Extract the [x, y] coordinate from the center of the cell holding the provided text.  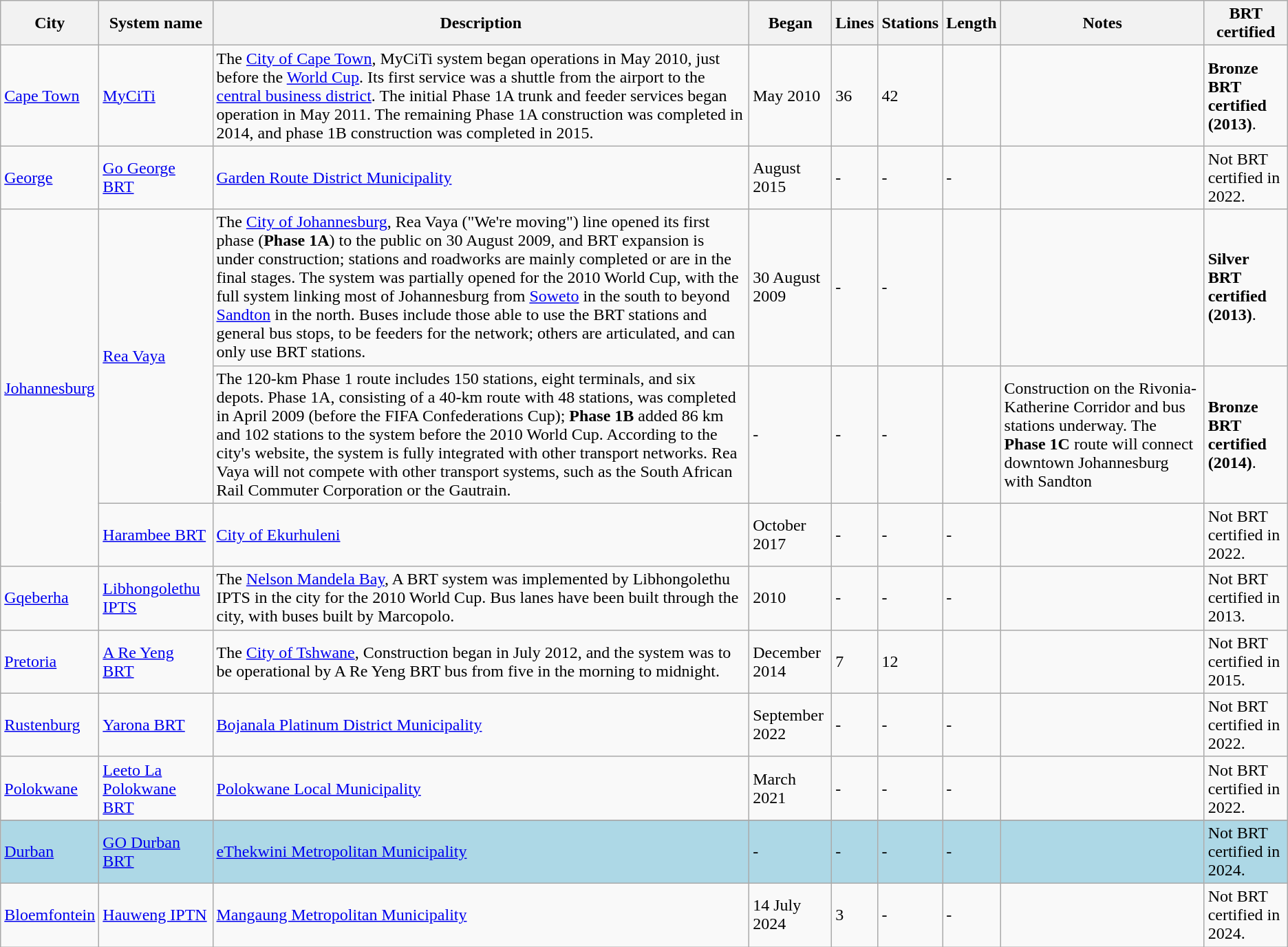
Johannesburg [50, 388]
Pretoria [50, 661]
Hauweng IPTN [155, 915]
Bojanala Platinum District Municipality [481, 725]
Harambee BRT [155, 535]
42 [910, 96]
Began [791, 23]
Description [481, 23]
Bronze BRT certified (2014). [1245, 434]
14 July 2024 [791, 915]
Not BRT certified in 2015. [1245, 661]
3 [855, 915]
Go George BRT [155, 178]
Stations [910, 23]
Rea Vaya [155, 357]
May 2010 [791, 96]
Durban [50, 851]
Yarona BRT [155, 725]
Gqeberha [50, 598]
Construction on the Rivonia-Katherine Corridor and bus stations underway. The Phase 1C route will connect downtown Johannesburg with Sandton [1102, 434]
Lines [855, 23]
MyCiTi [155, 96]
The City of Tshwane, Construction began in July 2012, and the system was to be operational by A Re Yeng BRT bus from five in the morning to midnight. [481, 661]
Polokwane Local Municipality [481, 788]
36 [855, 96]
October 2017 [791, 535]
City [50, 23]
eThekwini Metropolitan Municipality [481, 851]
2010 [791, 598]
Polokwane [50, 788]
Mangaung Metropolitan Municipality [481, 915]
BRT certified [1245, 23]
Garden Route District Municipality [481, 178]
George [50, 178]
Bronze BRT certified (2013). [1245, 96]
GO Durban BRT [155, 851]
Cape Town [50, 96]
Libhongolethu IPTS [155, 598]
August 2015 [791, 178]
A Re Yeng BRT [155, 661]
7 [855, 661]
System name [155, 23]
30 August 2009 [791, 288]
Bloemfontein [50, 915]
March 2021 [791, 788]
Silver BRT certified (2013). [1245, 288]
Notes [1102, 23]
12 [910, 661]
Length [972, 23]
Leeto La Polokwane BRT [155, 788]
Rustenburg [50, 725]
City of Ekurhuleni [481, 535]
December 2014 [791, 661]
Not BRT certified in 2013. [1245, 598]
September 2022 [791, 725]
